Locate the cell with the specified text and output its (x, y) center coordinate. 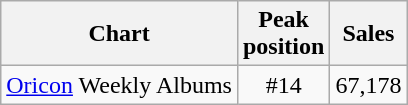
Peakposition (283, 34)
Chart (120, 34)
Oricon Weekly Albums (120, 85)
#14 (283, 85)
Sales (368, 34)
67,178 (368, 85)
